Capture the cell that displays the provided text and extract its [X, Y] central coordinate. 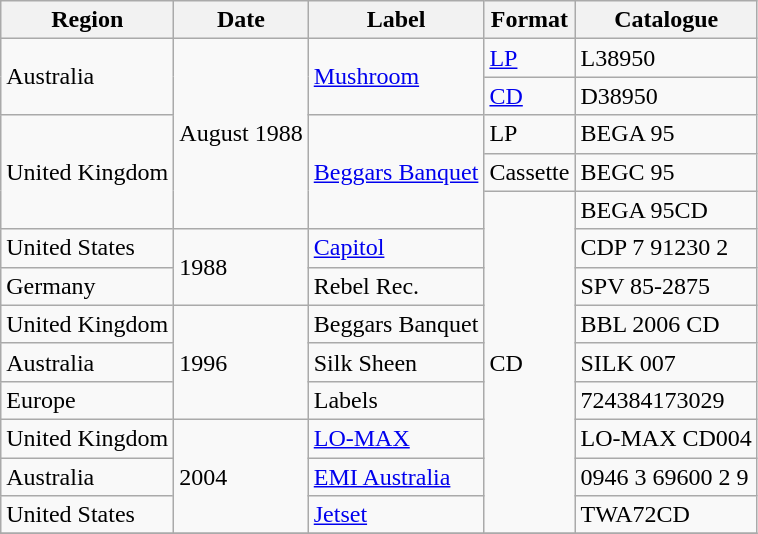
Capitol [396, 248]
LO-MAX [396, 438]
1988 [241, 267]
D38950 [666, 96]
Catalogue [666, 20]
Europe [88, 400]
Format [530, 20]
Germany [88, 286]
2004 [241, 476]
SILK 007 [666, 362]
SPV 85-2875 [666, 286]
724384173029 [666, 400]
BEGC 95 [666, 172]
Rebel Rec. [396, 286]
0946 3 69600 2 9 [666, 477]
TWA72CD [666, 515]
Date [241, 20]
1996 [241, 362]
L38950 [666, 58]
Silk Sheen [396, 362]
CDP 7 91230 2 [666, 248]
Labels [396, 400]
BBL 2006 CD [666, 324]
Region [88, 20]
Cassette [530, 172]
August 1988 [241, 134]
LO-MAX CD004 [666, 438]
BEGA 95 [666, 134]
Label [396, 20]
EMI Australia [396, 477]
Mushroom [396, 77]
Jetset [396, 515]
BEGA 95CD [666, 210]
